Find where the given text appears and provide that cell's center as [X, Y] coordinate. 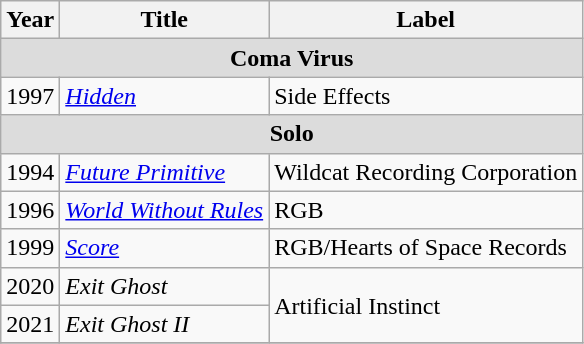
Label [426, 20]
Exit Ghost II [164, 324]
World Without Rules [164, 210]
Exit Ghost [164, 286]
Hidden [164, 96]
Solo [292, 134]
Year [30, 20]
Title [164, 20]
1994 [30, 172]
2021 [30, 324]
RGB [426, 210]
Artificial Instinct [426, 305]
1996 [30, 210]
1999 [30, 248]
RGB/Hearts of Space Records [426, 248]
Coma Virus [292, 58]
Wildcat Recording Corporation [426, 172]
2020 [30, 286]
Future Primitive [164, 172]
Score [164, 248]
1997 [30, 96]
Side Effects [426, 96]
